Determine the [x, y] coordinate at the center of the cell enclosing the given text.  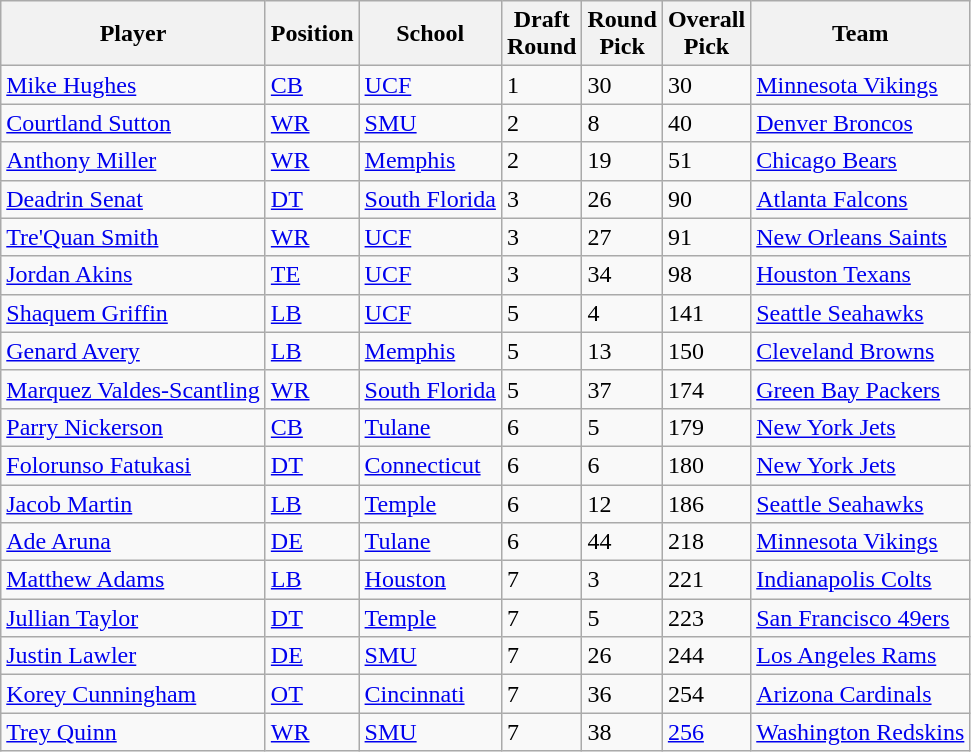
Green Bay Packers [860, 389]
OT [312, 694]
150 [706, 351]
218 [706, 542]
37 [622, 389]
Jacob Martin [134, 503]
Team [860, 34]
Position [312, 34]
223 [706, 618]
44 [622, 542]
Denver Broncos [860, 123]
8 [622, 123]
Korey Cunningham [134, 694]
Cincinnati [430, 694]
Los Angeles Rams [860, 656]
256 [706, 732]
OverallPick [706, 34]
Deadrin Senat [134, 199]
38 [622, 732]
180 [706, 465]
Cleveland Browns [860, 351]
90 [706, 199]
Chicago Bears [860, 161]
Tre'Quan Smith [134, 237]
Trey Quinn [134, 732]
Houston [430, 580]
186 [706, 503]
91 [706, 237]
Mike Hughes [134, 85]
Washington Redskins [860, 732]
19 [622, 161]
141 [706, 313]
Justin Lawler [134, 656]
Jordan Akins [134, 275]
TE [312, 275]
Shaquem Griffin [134, 313]
244 [706, 656]
40 [706, 123]
Houston Texans [860, 275]
Genard Avery [134, 351]
174 [706, 389]
179 [706, 427]
Anthony Miller [134, 161]
51 [706, 161]
27 [622, 237]
34 [622, 275]
San Francisco 49ers [860, 618]
Marquez Valdes-Scantling [134, 389]
Arizona Cardinals [860, 694]
Indianapolis Colts [860, 580]
13 [622, 351]
Jullian Taylor [134, 618]
Folorunso Fatukasi [134, 465]
Connecticut [430, 465]
Courtland Sutton [134, 123]
36 [622, 694]
Ade Aruna [134, 542]
1 [541, 85]
New Orleans Saints [860, 237]
12 [622, 503]
Atlanta Falcons [860, 199]
RoundPick [622, 34]
98 [706, 275]
Player [134, 34]
221 [706, 580]
4 [622, 313]
Matthew Adams [134, 580]
DraftRound [541, 34]
Parry Nickerson [134, 427]
254 [706, 694]
School [430, 34]
